Locate the cell with the specified text and output its (x, y) center coordinate. 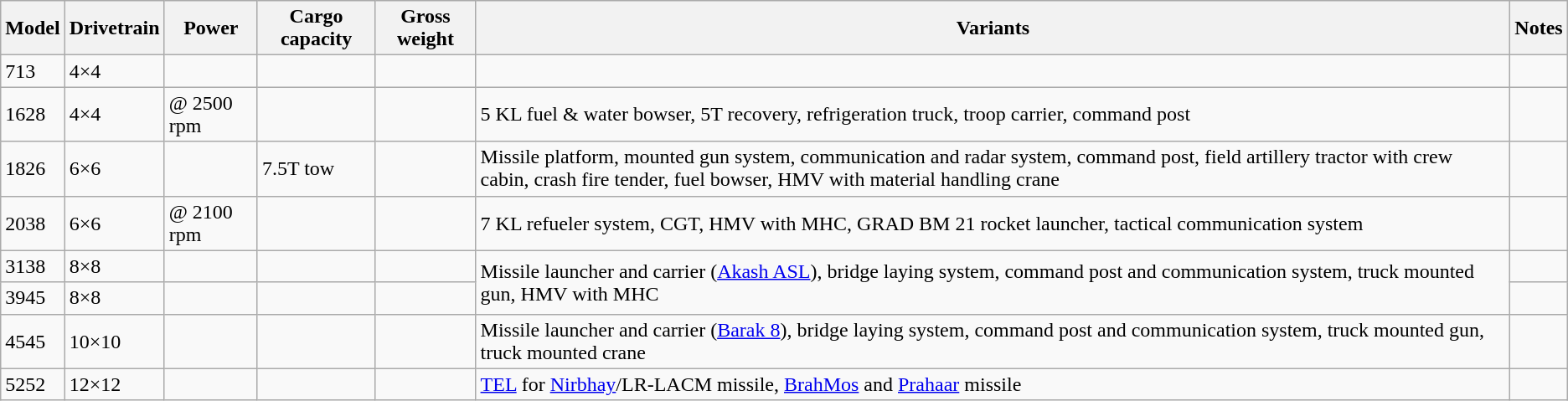
Gross weight (426, 28)
@ 2100 rpm (211, 223)
12×12 (114, 384)
5 KL fuel & water bowser, 5T recovery, refrigeration truck, troop carrier, command post (993, 114)
Model (33, 28)
5252 (33, 384)
10×10 (114, 342)
Drivetrain (114, 28)
Missile launcher and carrier (Akash ASL), bridge laying system, command post and communication system, truck mounted gun, HMV with MHC (993, 282)
4545 (33, 342)
7 KL refueler system, CGT, HMV with MHC, GRAD BM 21 rocket launcher, tactical communication system (993, 223)
3138 (33, 266)
Notes (1539, 28)
713 (33, 71)
Variants (993, 28)
@ 2500 rpm (211, 114)
2038 (33, 223)
1628 (33, 114)
Cargo capacity (316, 28)
1826 (33, 169)
Power (211, 28)
Missile launcher and carrier (Barak 8), bridge laying system, command post and communication system, truck mounted gun, truck mounted crane (993, 342)
7.5T tow (316, 169)
TEL for Nirbhay/LR-LACM missile, BrahMos and Prahaar missile (993, 384)
3945 (33, 298)
